For the text-containing cell, return its midpoint in [X, Y] coordinate format. 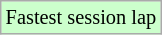
Fastest session lap [81, 17]
